Detect which cell encompasses the target text, then output its [X, Y] center coordinate. 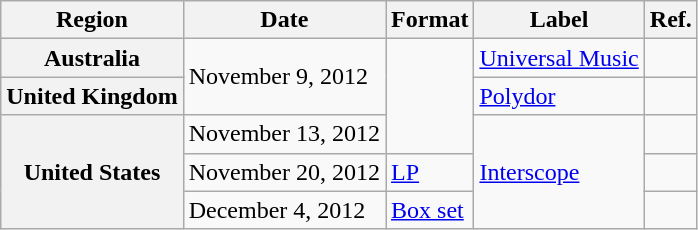
Ref. [670, 20]
United States [92, 172]
November 20, 2012 [284, 172]
December 4, 2012 [284, 210]
United Kingdom [92, 96]
Box set [430, 210]
Polydor [559, 96]
Region [92, 20]
Label [559, 20]
Australia [92, 58]
November 9, 2012 [284, 77]
Format [430, 20]
LP [430, 172]
Universal Music [559, 58]
Interscope [559, 172]
Date [284, 20]
November 13, 2012 [284, 134]
